For the text-containing cell, return its midpoint in (x, y) coordinate format. 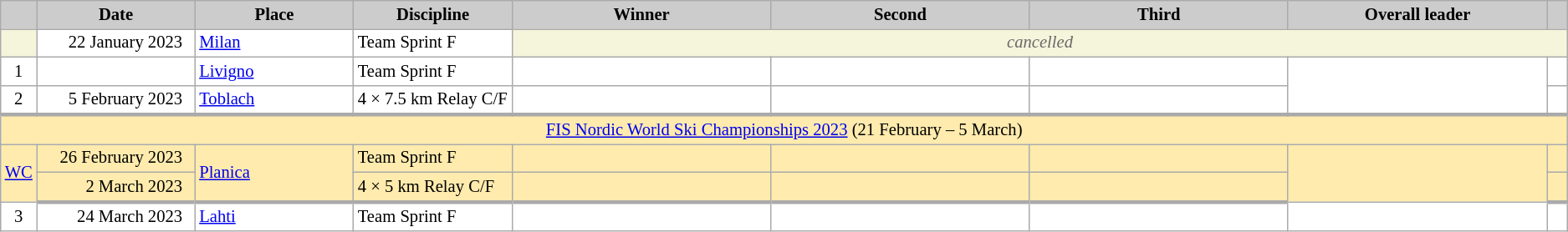
26 February 2023 (116, 158)
Planica (274, 172)
3 (18, 215)
2 (18, 100)
WC (18, 172)
Place (274, 14)
Overall leader (1417, 14)
1 (18, 71)
FIS Nordic World Ski Championships 2023 (21 February – 5 March) (784, 129)
5 February 2023 (116, 100)
Date (116, 14)
Second (900, 14)
Winner (641, 14)
Toblach (274, 100)
22 January 2023 (116, 43)
4 × 7.5 km Relay C/F (433, 100)
2 March 2023 (116, 187)
4 × 5 km Relay C/F (433, 187)
Livigno (274, 71)
Third (1159, 14)
Lahti (274, 215)
Milan (274, 43)
cancelled (1039, 43)
Discipline (433, 14)
24 March 2023 (116, 215)
